Detect which cell encompasses the target text, then output its (x, y) center coordinate. 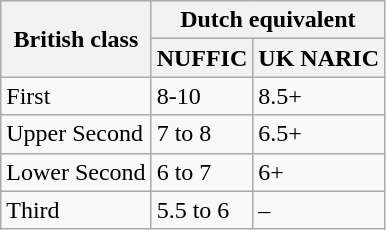
Upper Second (76, 134)
Third (76, 210)
NUFFIC (202, 58)
5.5 to 6 (202, 210)
– (319, 210)
Dutch equivalent (268, 20)
British class (76, 39)
6 to 7 (202, 172)
UK NARIC (319, 58)
6+ (319, 172)
Lower Second (76, 172)
First (76, 96)
7 to 8 (202, 134)
8.5+ (319, 96)
8-10 (202, 96)
6.5+ (319, 134)
